Determine the [x, y] coordinate at the center of the cell enclosing the given text.  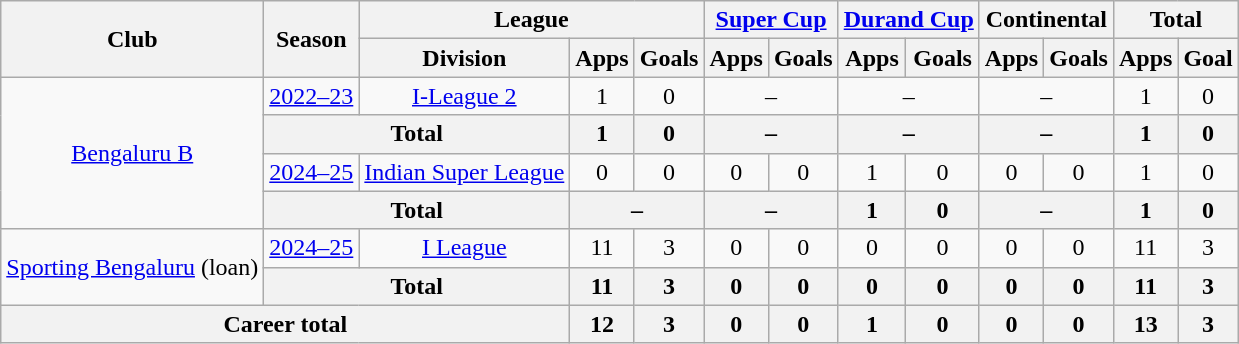
I League [464, 248]
Club [132, 39]
Division [464, 58]
Continental [1046, 20]
Bengaluru B [132, 153]
12 [602, 324]
Indian Super League [464, 172]
Goal [1208, 58]
Season [312, 39]
2022–23 [312, 96]
League [532, 20]
Sporting Bengaluru (loan) [132, 267]
13 [1145, 324]
I-League 2 [464, 96]
Super Cup [771, 20]
Durand Cup [908, 20]
Career total [286, 324]
